Locate the cell with the specified text and output its (X, Y) center coordinate. 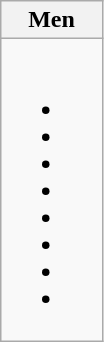
Men (52, 20)
